Determine the [X, Y] coordinate at the center of the cell enclosing the given text.  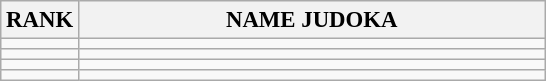
RANK [40, 20]
NAME JUDOKA [312, 20]
